Identify which cell holds the provided text, then report its (x, y) central coordinate. 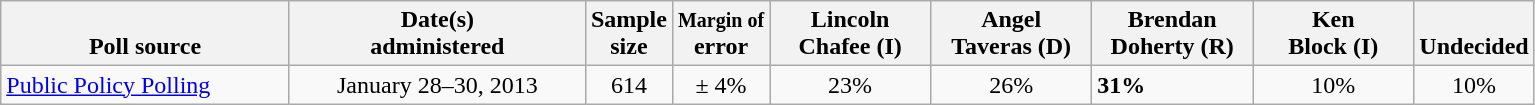
Public Policy Polling (146, 85)
BrendanDoherty (R) (1172, 34)
26% (1012, 85)
Samplesize (628, 34)
KenBlock (I) (1334, 34)
614 (628, 85)
± 4% (720, 85)
31% (1172, 85)
Undecided (1474, 34)
LincolnChafee (I) (850, 34)
Poll source (146, 34)
Date(s)administered (437, 34)
January 28–30, 2013 (437, 85)
23% (850, 85)
Margin oferror (720, 34)
AngelTaveras (D) (1012, 34)
